For the text-containing cell, return its midpoint in (X, Y) coordinate format. 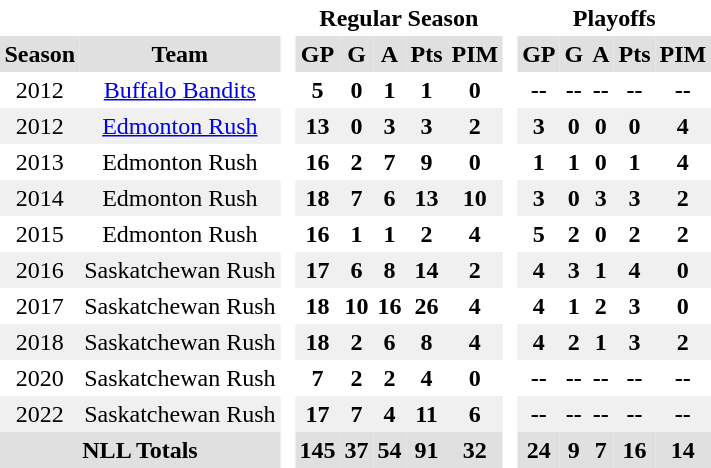
2013 (40, 162)
Regular Season (399, 18)
Buffalo Bandits (180, 90)
2015 (40, 234)
145 (318, 450)
32 (475, 450)
2017 (40, 306)
11 (426, 414)
26 (426, 306)
NLL Totals (140, 450)
Season (40, 54)
37 (356, 450)
2020 (40, 378)
2022 (40, 414)
91 (426, 450)
2014 (40, 198)
Team (180, 54)
54 (390, 450)
Playoffs (614, 18)
2016 (40, 270)
24 (539, 450)
2018 (40, 342)
